Return (x, y) of the center of cell containing provided text 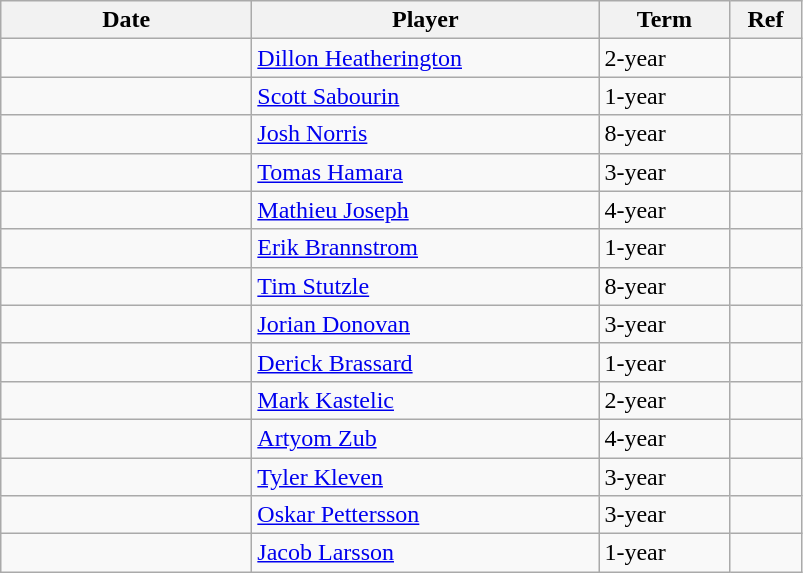
Derick Brassard (426, 362)
Jorian Donovan (426, 324)
Oskar Pettersson (426, 515)
Josh Norris (426, 134)
Artyom Zub (426, 438)
Erik Brannstrom (426, 248)
Dillon Heatherington (426, 58)
Player (426, 20)
Jacob Larsson (426, 553)
Tomas Hamara (426, 172)
Tim Stutzle (426, 286)
Mathieu Joseph (426, 210)
Scott Sabourin (426, 96)
Date (126, 20)
Tyler Kleven (426, 477)
Term (664, 20)
Mark Kastelic (426, 400)
Ref (766, 20)
